Capture the cell that displays the provided text and extract its (x, y) central coordinate. 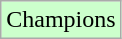
Champions (61, 20)
